Pinpoint the cell where the given text exists, returning its [X, Y] midpoint coordinate. 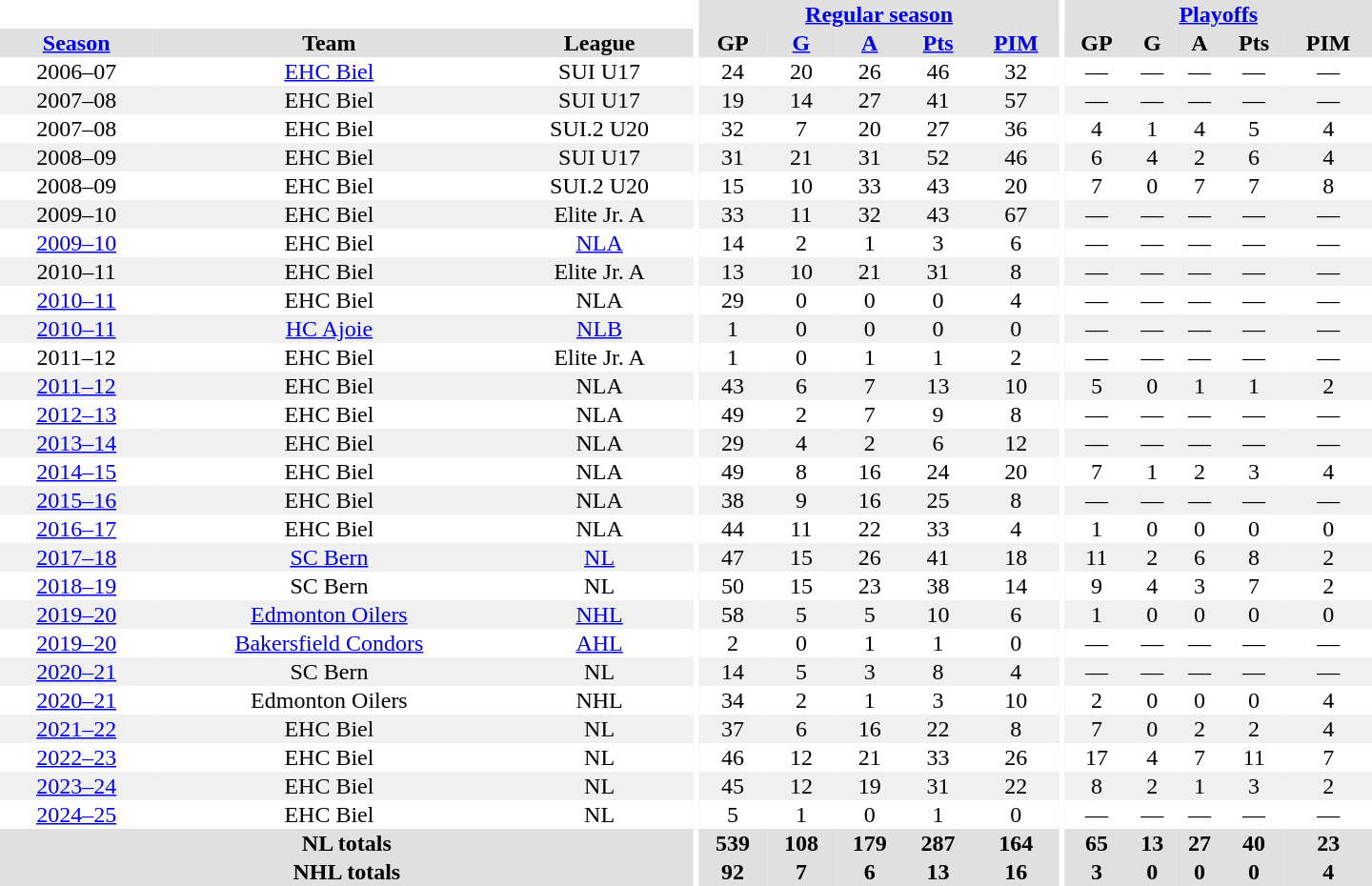
NL totals [347, 843]
108 [801, 843]
Playoffs [1218, 14]
287 [938, 843]
NHL totals [347, 872]
44 [733, 529]
18 [1016, 557]
2021–22 [76, 729]
AHL [600, 643]
2024–25 [76, 815]
57 [1016, 100]
2013–14 [76, 443]
40 [1254, 843]
25 [938, 500]
2016–17 [76, 529]
164 [1016, 843]
2012–13 [76, 414]
58 [733, 614]
Team [329, 43]
2015–16 [76, 500]
2014–15 [76, 472]
52 [938, 157]
37 [733, 729]
2006–07 [76, 71]
50 [733, 586]
2017–18 [76, 557]
2022–23 [76, 757]
League [600, 43]
2018–19 [76, 586]
17 [1096, 757]
2023–24 [76, 786]
Bakersfield Condors [329, 643]
Season [76, 43]
539 [733, 843]
47 [733, 557]
36 [1016, 129]
HC Ajoie [329, 329]
92 [733, 872]
179 [870, 843]
NLB [600, 329]
45 [733, 786]
67 [1016, 214]
65 [1096, 843]
Regular season [878, 14]
34 [733, 700]
